Scan for the cell matching the given text and deliver its [x, y] coordinate at center. 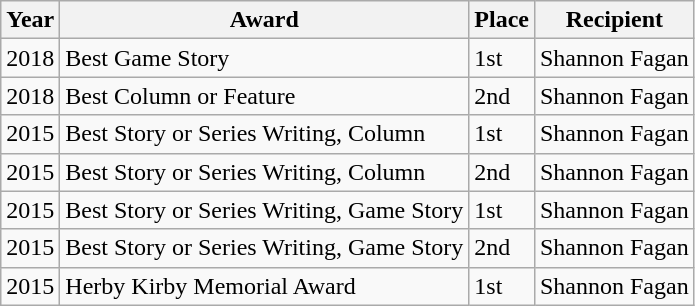
Award [264, 20]
Year [30, 20]
Best Game Story [264, 58]
Best Column or Feature [264, 96]
Herby Kirby Memorial Award [264, 286]
Place [502, 20]
Recipient [614, 20]
